Find where the given text appears and provide that cell's center as [x, y] coordinate. 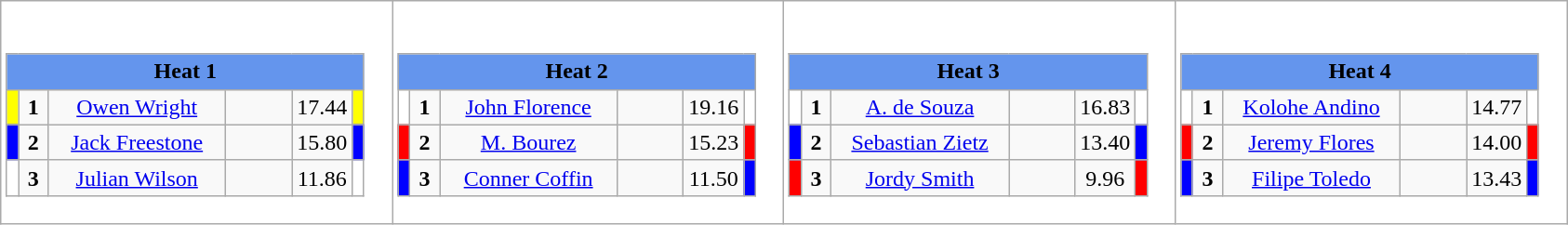
13.40 [1105, 142]
Heat 2 [577, 72]
17.44 [322, 107]
Heat 1 [185, 72]
Conner Coffin [528, 178]
13.43 [1497, 178]
14.00 [1497, 142]
Jordy Smith [921, 178]
Kolohe Andino [1311, 107]
A. de Souza [921, 107]
19.16 [714, 107]
Heat 3 [968, 72]
11.86 [322, 178]
9.96 [1105, 178]
Jack Freestone [138, 142]
16.83 [1105, 107]
Heat 4 [1360, 72]
Filipe Toledo [1311, 178]
M. Bourez [528, 142]
Heat 2 1 John Florence 19.16 2 M. Bourez 15.23 3 Conner Coffin 11.50 [588, 112]
Jeremy Flores [1311, 142]
John Florence [528, 107]
Heat 4 1 Kolohe Andino 14.77 2 Jeremy Flores 14.00 3 Filipe Toledo 13.43 [1371, 112]
11.50 [714, 178]
Heat 3 1 A. de Souza 16.83 2 Sebastian Zietz 13.40 3 Jordy Smith 9.96 [980, 112]
Julian Wilson [138, 178]
Owen Wright [138, 107]
15.23 [714, 142]
15.80 [322, 142]
14.77 [1497, 107]
Sebastian Zietz [921, 142]
Heat 1 1 Owen Wright 17.44 2 Jack Freestone 15.80 3 Julian Wilson 11.86 [197, 112]
